From the cell containing the given text, extract its center point as (X, Y) coordinate. 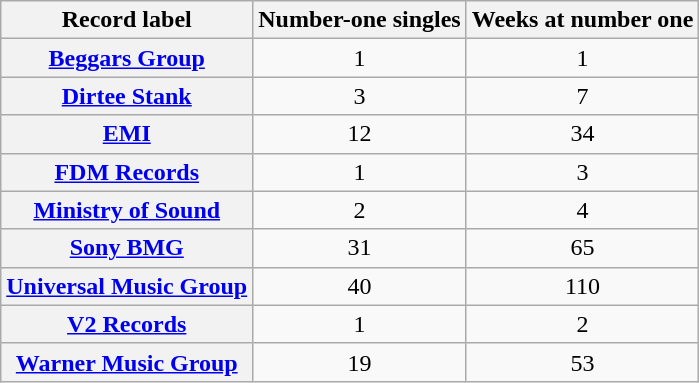
53 (582, 362)
31 (360, 248)
Universal Music Group (127, 286)
Ministry of Sound (127, 210)
40 (360, 286)
Weeks at number one (582, 20)
7 (582, 96)
Dirtee Stank (127, 96)
34 (582, 134)
19 (360, 362)
65 (582, 248)
Warner Music Group (127, 362)
V2 Records (127, 324)
Record label (127, 20)
FDM Records (127, 172)
EMI (127, 134)
12 (360, 134)
Sony BMG (127, 248)
Beggars Group (127, 58)
110 (582, 286)
Number-one singles (360, 20)
4 (582, 210)
